Identify which cell holds the provided text, then report its [x, y] central coordinate. 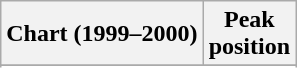
Chart (1999–2000) [102, 34]
Peak position [249, 34]
